Extract the (x, y) coordinate from the center of the cell holding the provided text.  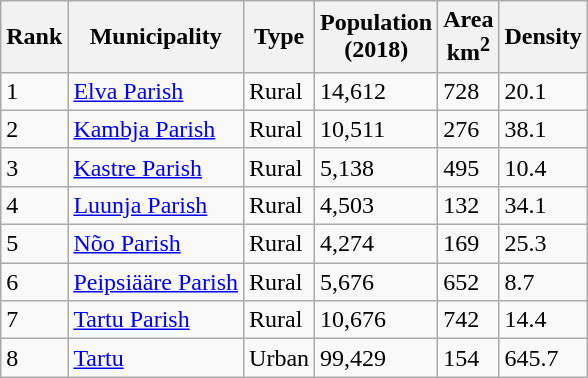
14,612 (376, 91)
5 (34, 244)
10,511 (376, 129)
Urban (280, 358)
Density (543, 37)
8 (34, 358)
Areakm2 (468, 37)
14.4 (543, 320)
Kambja Parish (156, 129)
3 (34, 167)
1 (34, 91)
169 (468, 244)
645.7 (543, 358)
7 (34, 320)
Type (280, 37)
6 (34, 282)
99,429 (376, 358)
652 (468, 282)
5,138 (376, 167)
4 (34, 205)
10,676 (376, 320)
10.4 (543, 167)
4,503 (376, 205)
4,274 (376, 244)
8.7 (543, 282)
2 (34, 129)
728 (468, 91)
742 (468, 320)
Kastre Parish (156, 167)
20.1 (543, 91)
Nõo Parish (156, 244)
Rank (34, 37)
Luunja Parish (156, 205)
Tartu (156, 358)
132 (468, 205)
34.1 (543, 205)
25.3 (543, 244)
5,676 (376, 282)
Municipality (156, 37)
Elva Parish (156, 91)
Population(2018) (376, 37)
38.1 (543, 129)
276 (468, 129)
Tartu Parish (156, 320)
154 (468, 358)
Peipsiääre Parish (156, 282)
495 (468, 167)
